Return the (X, Y) coordinate for the center point of the cell that contains the specified text.  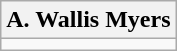
A. Wallis Myers (88, 20)
